Determine the [X, Y] coordinate at the center of the cell enclosing the given text.  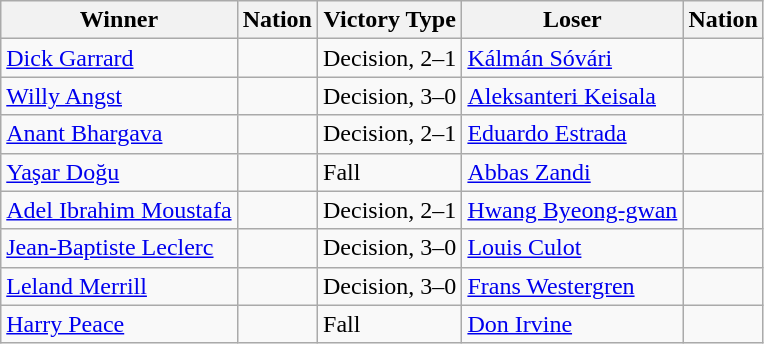
Anant Bhargava [119, 134]
Louis Culot [572, 248]
Yaşar Doğu [119, 172]
Jean-Baptiste Leclerc [119, 248]
Winner [119, 20]
Adel Ibrahim Moustafa [119, 210]
Kálmán Sóvári [572, 58]
Aleksanteri Keisala [572, 96]
Willy Angst [119, 96]
Dick Garrard [119, 58]
Victory Type [390, 20]
Abbas Zandi [572, 172]
Hwang Byeong-gwan [572, 210]
Eduardo Estrada [572, 134]
Leland Merrill [119, 286]
Don Irvine [572, 324]
Frans Westergren [572, 286]
Harry Peace [119, 324]
Loser [572, 20]
